Extract the (X, Y) coordinate from the center of the cell holding the provided text.  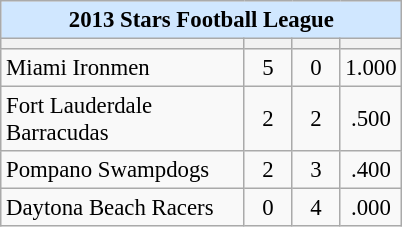
Pompano Swampdogs (122, 170)
5 (268, 68)
.000 (371, 208)
Fort Lauderdale Barracudas (122, 120)
Daytona Beach Racers (122, 208)
4 (316, 208)
1.000 (371, 68)
2013 Stars Football League (202, 20)
3 (316, 170)
.400 (371, 170)
Miami Ironmen (122, 68)
.500 (371, 120)
